For the text-containing cell, return its midpoint in [X, Y] coordinate format. 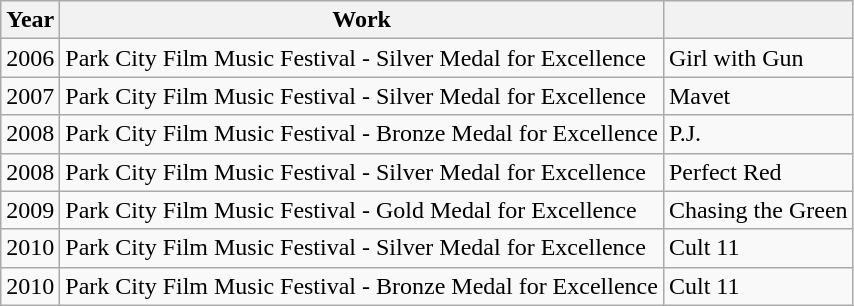
Mavet [758, 96]
P.J. [758, 134]
Work [362, 20]
Perfect Red [758, 172]
2009 [30, 210]
Year [30, 20]
Girl with Gun [758, 58]
2007 [30, 96]
Park City Film Music Festival - Gold Medal for Excellence [362, 210]
Chasing the Green [758, 210]
2006 [30, 58]
